Identify which cell holds the provided text, then report its (X, Y) central coordinate. 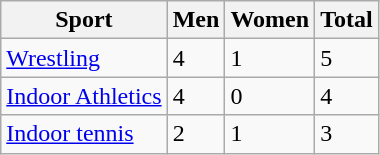
3 (347, 134)
0 (270, 96)
Indoor tennis (84, 134)
Men (196, 20)
2 (196, 134)
Sport (84, 20)
Indoor Athletics (84, 96)
5 (347, 58)
Total (347, 20)
Wrestling (84, 58)
Women (270, 20)
